Scan for the cell matching the given text and deliver its [X, Y] coordinate at center. 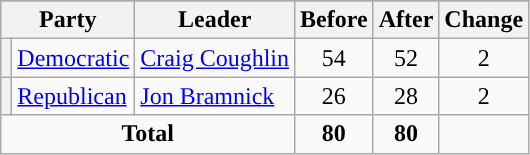
Total [148, 134]
Jon Bramnick [215, 96]
26 [334, 96]
Before [334, 20]
28 [406, 96]
52 [406, 58]
Republican [74, 96]
Change [484, 20]
Party [68, 20]
Leader [215, 20]
After [406, 20]
Democratic [74, 58]
Craig Coughlin [215, 58]
54 [334, 58]
